Search for the cell housing the specified text and yield its [x, y] center coordinate. 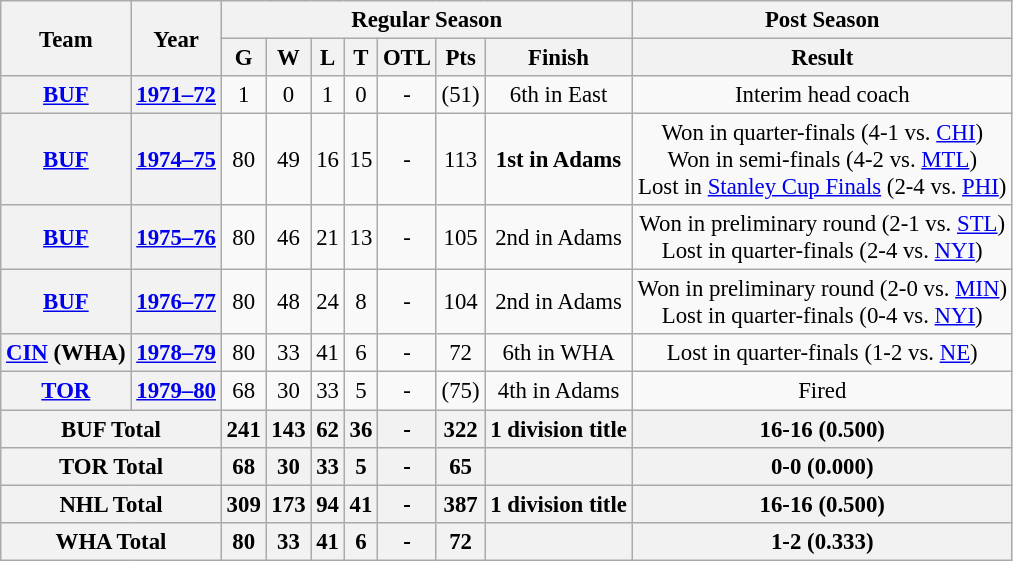
OTL [408, 58]
Fired [822, 391]
21 [328, 238]
1974–75 [176, 160]
387 [460, 504]
Won in preliminary round (2-1 vs. STL) Lost in quarter-finals (2-4 vs. NYI) [822, 238]
T [360, 58]
G [244, 58]
Regular Season [426, 20]
309 [244, 504]
1978–79 [176, 353]
1-2 (0.333) [822, 541]
1979–80 [176, 391]
Finish [558, 58]
94 [328, 504]
322 [460, 429]
15 [360, 160]
1975–76 [176, 238]
143 [288, 429]
113 [460, 160]
Interim head coach [822, 95]
1st in Adams [558, 160]
6th in WHA [558, 353]
Team [66, 38]
62 [328, 429]
Won in quarter-finals (4-1 vs. CHI) Won in semi-finals (4-2 vs. MTL) Lost in Stanley Cup Finals (2-4 vs. PHI) [822, 160]
Result [822, 58]
Pts [460, 58]
16 [328, 160]
Post Season [822, 20]
36 [360, 429]
TOR [66, 391]
CIN (WHA) [66, 353]
241 [244, 429]
13 [360, 238]
TOR Total [112, 466]
(51) [460, 95]
Lost in quarter-finals (1-2 vs. NE) [822, 353]
104 [460, 302]
49 [288, 160]
Won in preliminary round (2-0 vs. MIN) Lost in quarter-finals (0-4 vs. NYI) [822, 302]
8 [360, 302]
48 [288, 302]
24 [328, 302]
1976–77 [176, 302]
173 [288, 504]
BUF Total [112, 429]
(75) [460, 391]
Year [176, 38]
WHA Total [112, 541]
L [328, 58]
4th in Adams [558, 391]
46 [288, 238]
6th in East [558, 95]
105 [460, 238]
0-0 (0.000) [822, 466]
NHL Total [112, 504]
W [288, 58]
65 [460, 466]
1971–72 [176, 95]
